Scan for the cell matching the given text and deliver its (x, y) coordinate at center. 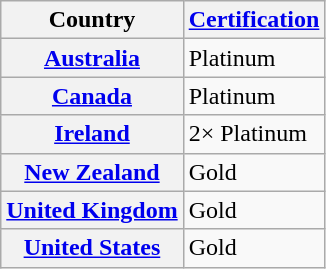
Canada (92, 96)
United Kingdom (92, 210)
Country (92, 20)
Australia (92, 58)
New Zealand (92, 172)
United States (92, 248)
Ireland (92, 134)
2× Platinum (254, 134)
Certification (254, 20)
